Pinpoint the cell where the given text exists, returning its [x, y] midpoint coordinate. 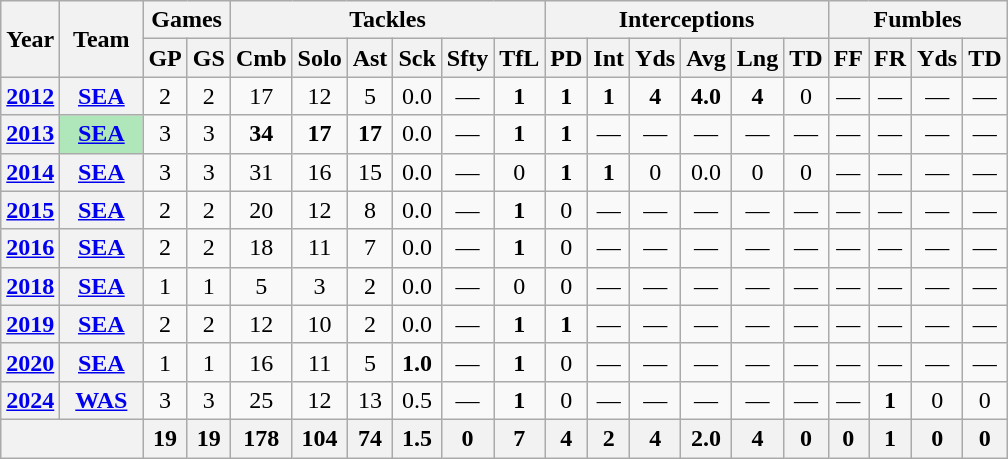
34 [261, 134]
2013 [30, 134]
10 [320, 324]
1.0 [417, 362]
8 [370, 210]
20 [261, 210]
Tackles [387, 20]
TfL [520, 58]
1.5 [417, 438]
2018 [30, 286]
2016 [30, 248]
Fumbles [918, 20]
2.0 [706, 438]
Sck [417, 58]
FF [848, 58]
104 [320, 438]
Games [186, 20]
31 [261, 172]
WAS [102, 400]
0.5 [417, 400]
Team [102, 39]
Cmb [261, 58]
GS [208, 58]
Int [609, 58]
PD [566, 58]
4.0 [706, 96]
Avg [706, 58]
2012 [30, 96]
2020 [30, 362]
178 [261, 438]
74 [370, 438]
Ast [370, 58]
2014 [30, 172]
Year [30, 39]
15 [370, 172]
2015 [30, 210]
Lng [757, 58]
Interceptions [686, 20]
18 [261, 248]
GP [165, 58]
2024 [30, 400]
FR [890, 58]
Solo [320, 58]
2019 [30, 324]
25 [261, 400]
13 [370, 400]
Sfty [467, 58]
